Detect which cell encompasses the target text, then output its [x, y] center coordinate. 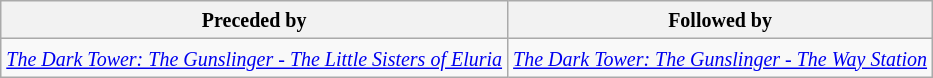
The Dark Tower: The Gunslinger - The Way Station [720, 58]
Preceded by [254, 20]
Followed by [720, 20]
The Dark Tower: The Gunslinger - The Little Sisters of Eluria [254, 58]
